Capture the cell that displays the provided text and extract its [x, y] central coordinate. 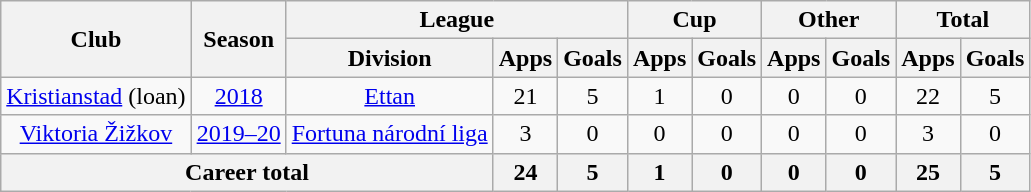
21 [525, 96]
League [456, 20]
Cup [694, 20]
Career total [247, 172]
Division [390, 58]
22 [928, 96]
24 [525, 172]
Ettan [390, 96]
2018 [238, 96]
2019–20 [238, 134]
Season [238, 39]
Fortuna národní liga [390, 134]
Club [96, 39]
Other [829, 20]
25 [928, 172]
Total [963, 20]
Viktoria Žižkov [96, 134]
Kristianstad (loan) [96, 96]
